For the text-containing cell, return its midpoint in (x, y) coordinate format. 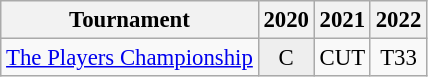
2020 (286, 20)
CUT (342, 58)
C (286, 58)
Tournament (130, 20)
T33 (398, 58)
The Players Championship (130, 58)
2022 (398, 20)
2021 (342, 20)
